Search for the cell housing the specified text and yield its (X, Y) center coordinate. 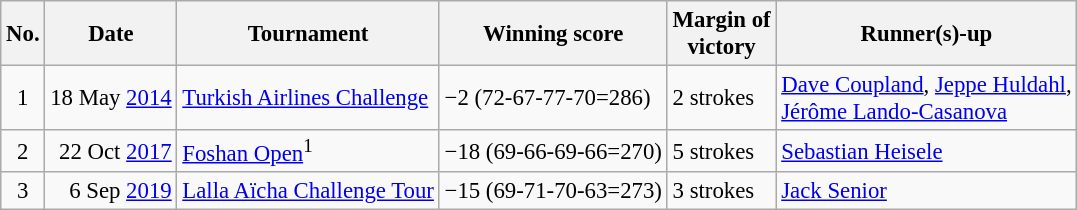
1 (23, 98)
5 strokes (722, 151)
Dave Coupland, Jeppe Huldahl, Jérôme Lando-Casanova (926, 98)
18 May 2014 (111, 98)
3 (23, 191)
No. (23, 34)
6 Sep 2019 (111, 191)
Sebastian Heisele (926, 151)
Lalla Aïcha Challenge Tour (308, 191)
−18 (69-66-69-66=270) (553, 151)
2 (23, 151)
Runner(s)-up (926, 34)
Jack Senior (926, 191)
Foshan Open1 (308, 151)
Turkish Airlines Challenge (308, 98)
Winning score (553, 34)
−15 (69-71-70-63=273) (553, 191)
−2 (72-67-77-70=286) (553, 98)
2 strokes (722, 98)
Margin ofvictory (722, 34)
Tournament (308, 34)
Date (111, 34)
3 strokes (722, 191)
22 Oct 2017 (111, 151)
